From the cell containing the given text, extract its center point as (X, Y) coordinate. 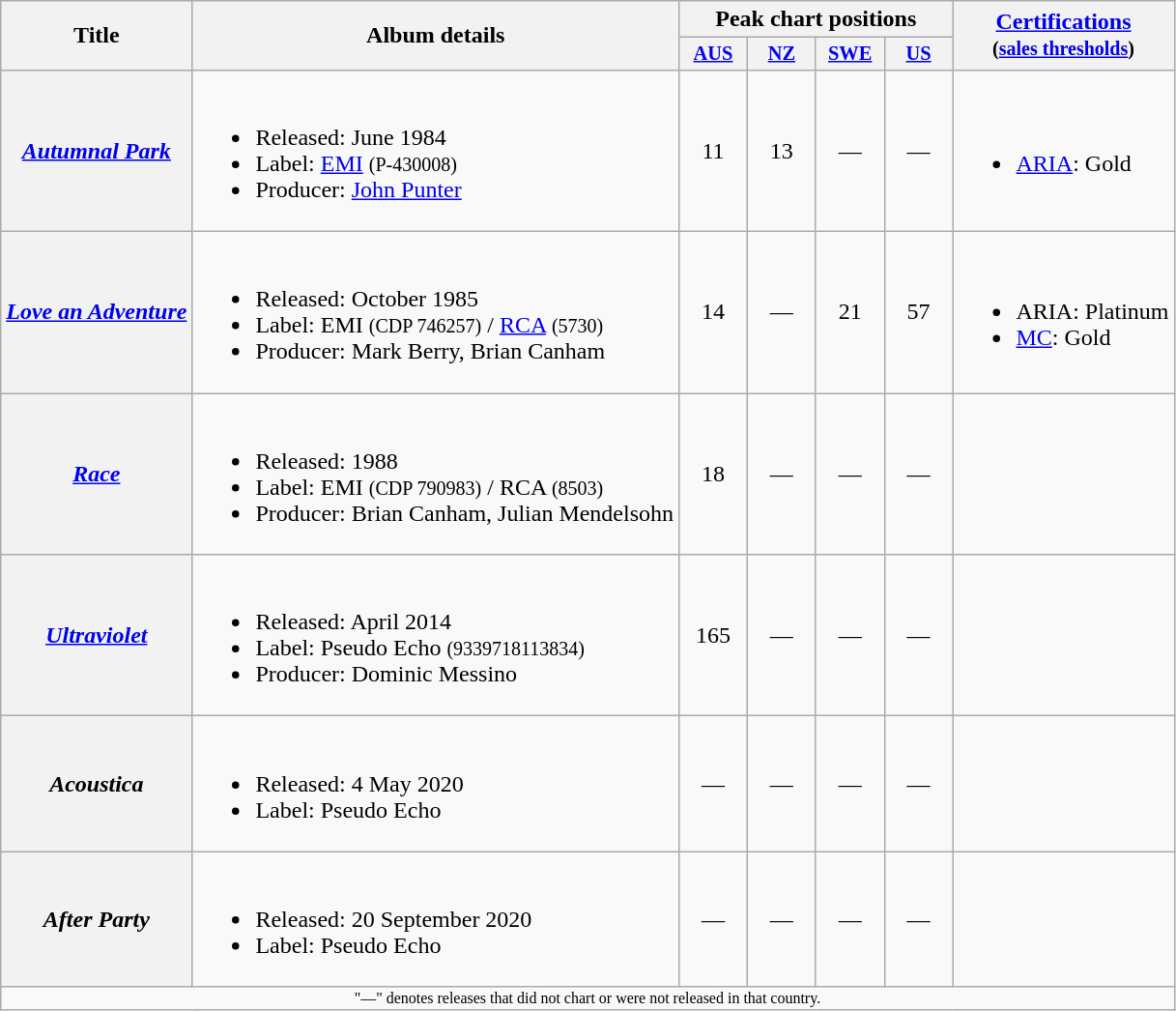
ARIA: Gold (1063, 151)
Released: April 2014Label: Pseudo Echo (9339718113834)Producer: Dominic Messino (436, 636)
After Party (97, 919)
21 (850, 313)
SWE (850, 54)
US (918, 54)
Peak chart positions (816, 19)
165 (713, 636)
Album details (436, 36)
Race (97, 474)
Title (97, 36)
57 (918, 313)
NZ (781, 54)
18 (713, 474)
Released: 4 May 2020Label: Pseudo Echo (436, 784)
Acoustica (97, 784)
Released: 1988Label: EMI (CDP 790983) / RCA (8503)Producer: Brian Canham, Julian Mendelsohn (436, 474)
Certifications(sales thresholds) (1063, 36)
11 (713, 151)
Love an Adventure (97, 313)
AUS (713, 54)
Ultraviolet (97, 636)
Autumnal Park (97, 151)
ARIA: PlatinumMC: Gold (1063, 313)
14 (713, 313)
Released: October 1985Label: EMI (CDP 746257) / RCA (5730)Producer: Mark Berry, Brian Canham (436, 313)
13 (781, 151)
"—" denotes releases that did not chart or were not released in that country. (588, 998)
Released: June 1984Label: EMI (P-430008)Producer: John Punter (436, 151)
Released: 20 September 2020Label: Pseudo Echo (436, 919)
